Return (x, y) of the center of cell containing provided text 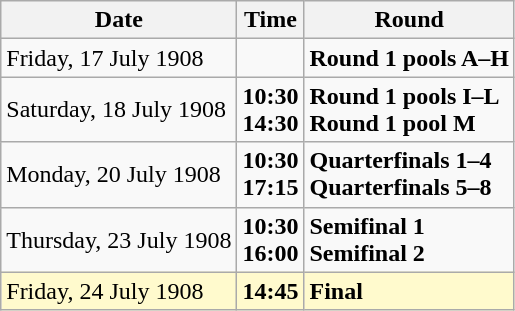
Monday, 20 July 1908 (119, 174)
Round (409, 20)
Time (270, 20)
Saturday, 18 July 1908 (119, 110)
Round 1 pools A–H (409, 58)
Date (119, 20)
Friday, 17 July 1908 (119, 58)
Thursday, 23 July 1908 (119, 240)
Semifinal 1Semifinal 2 (409, 240)
Friday, 24 July 1908 (119, 291)
Round 1 pools I–LRound 1 pool M (409, 110)
Quarterfinals 1–4Quarterfinals 5–8 (409, 174)
14:45 (270, 291)
10:3016:00 (270, 240)
10:3017:15 (270, 174)
10:3014:30 (270, 110)
Final (409, 291)
